Capture the cell that displays the provided text and extract its (x, y) central coordinate. 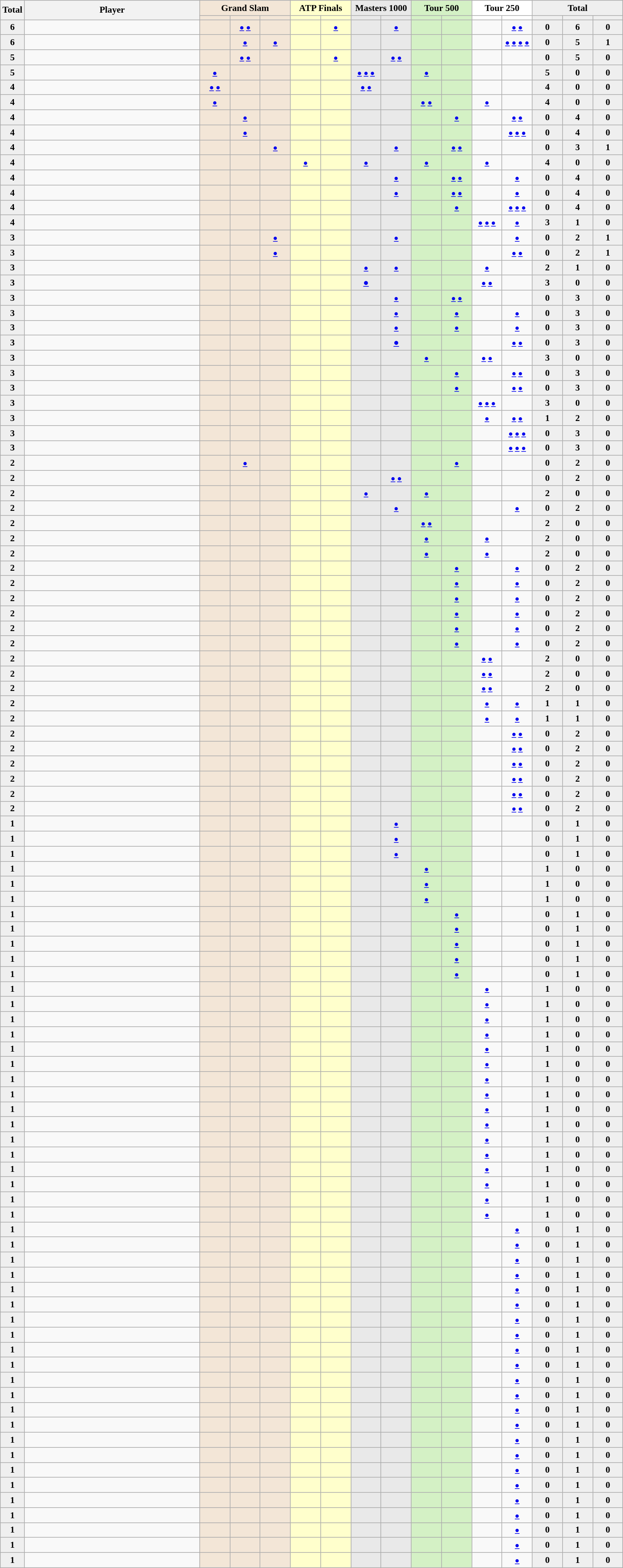
Masters 1000 (381, 8)
Tour 500 (442, 8)
Player (112, 10)
Tour 250 (502, 8)
ATP Finals (321, 8)
● ● ● ● (517, 43)
Grand Slam (245, 8)
